Find where the given text appears and provide that cell's center as (x, y) coordinate. 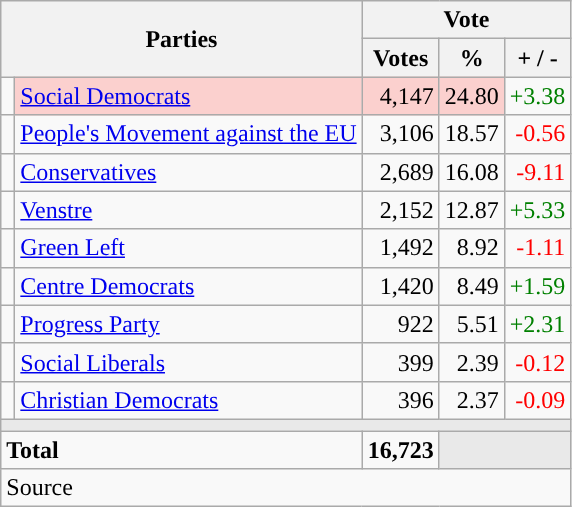
Venstre (188, 210)
2.39 (472, 362)
Social Liberals (188, 362)
Progress Party (188, 324)
Conservatives (188, 172)
5.51 (472, 324)
Christian Democrats (188, 400)
Votes (400, 58)
922 (400, 324)
24.80 (472, 96)
1,420 (400, 286)
% (472, 58)
Centre Democrats (188, 286)
+3.38 (538, 96)
2,689 (400, 172)
-0.09 (538, 400)
3,106 (400, 134)
-9.11 (538, 172)
2.37 (472, 400)
Social Democrats (188, 96)
-0.56 (538, 134)
396 (400, 400)
+1.59 (538, 286)
-1.11 (538, 248)
Vote (466, 20)
Green Left (188, 248)
1,492 (400, 248)
18.57 (472, 134)
People's Movement against the EU (188, 134)
12.87 (472, 210)
+ / - (538, 58)
8.92 (472, 248)
399 (400, 362)
-0.12 (538, 362)
2,152 (400, 210)
16.08 (472, 172)
4,147 (400, 96)
16,723 (400, 449)
+2.31 (538, 324)
8.49 (472, 286)
Parties (182, 39)
Total (182, 449)
Source (286, 488)
+5.33 (538, 210)
